Determine the [x, y] coordinate at the center of the cell enclosing the given text.  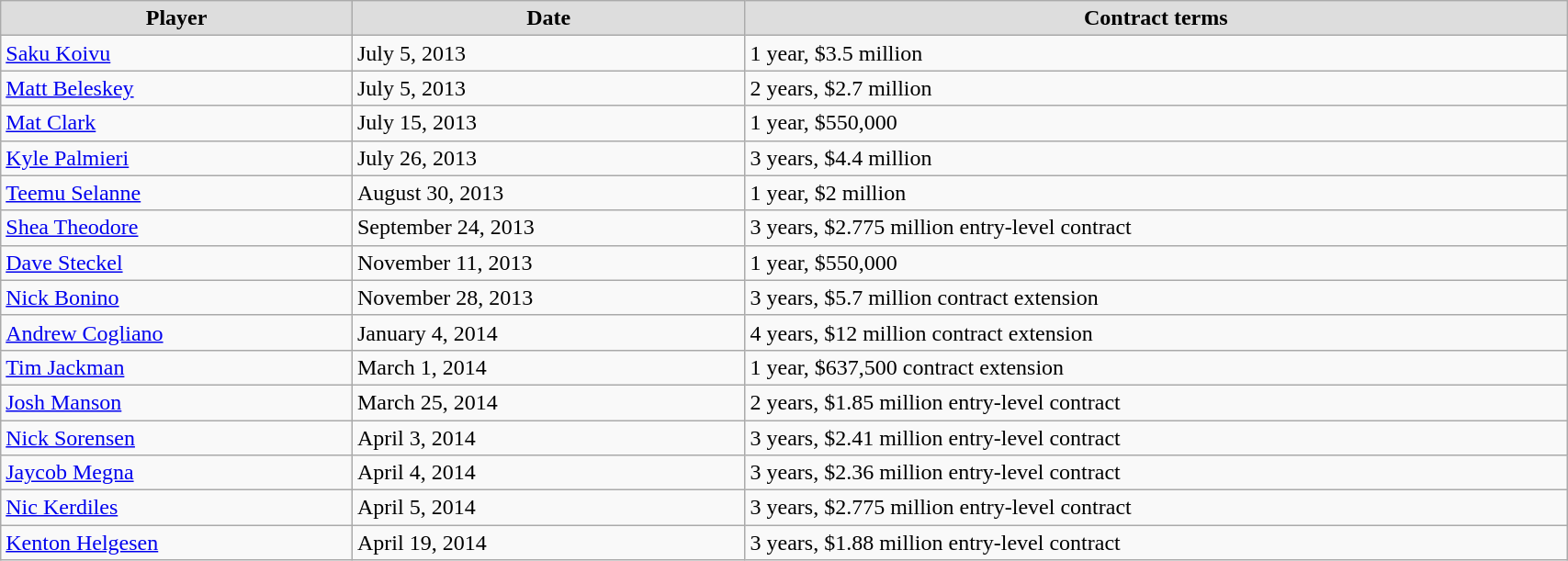
Tim Jackman [176, 367]
Dave Steckel [176, 263]
March 1, 2014 [548, 367]
Shea Theodore [176, 228]
Player [176, 18]
1 year, $3.5 million [1156, 53]
April 4, 2014 [548, 473]
September 24, 2013 [548, 228]
Jaycob Megna [176, 473]
3 years, $5.7 million contract extension [1156, 297]
3 years, $1.88 million entry-level contract [1156, 543]
Kenton Helgesen [176, 543]
Andrew Cogliano [176, 332]
November 28, 2013 [548, 297]
July 26, 2013 [548, 158]
April 19, 2014 [548, 543]
1 year, $2 million [1156, 193]
Josh Manson [176, 402]
Saku Koivu [176, 53]
Nick Sorensen [176, 438]
2 years, $2.7 million [1156, 88]
April 5, 2014 [548, 508]
Mat Clark [176, 123]
Nick Bonino [176, 297]
Matt Beleskey [176, 88]
April 3, 2014 [548, 438]
3 years, $2.41 million entry-level contract [1156, 438]
July 15, 2013 [548, 123]
Teemu Selanne [176, 193]
1 year, $637,500 contract extension [1156, 367]
November 11, 2013 [548, 263]
4 years, $12 million contract extension [1156, 332]
2 years, $1.85 million entry-level contract [1156, 402]
Date [548, 18]
Nic Kerdiles [176, 508]
March 25, 2014 [548, 402]
Contract terms [1156, 18]
Kyle Palmieri [176, 158]
August 30, 2013 [548, 193]
January 4, 2014 [548, 332]
3 years, $4.4 million [1156, 158]
3 years, $2.36 million entry-level contract [1156, 473]
